From the cell containing the given text, extract its center point as (x, y) coordinate. 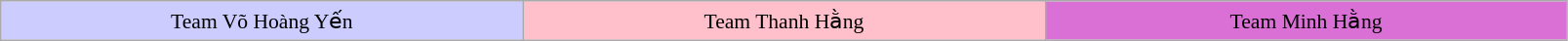
Team Thanh Hằng (784, 20)
Team Minh Hằng (1306, 20)
Team Võ Hoàng Yến (261, 20)
